Locate the cell with the specified text and output its (X, Y) center coordinate. 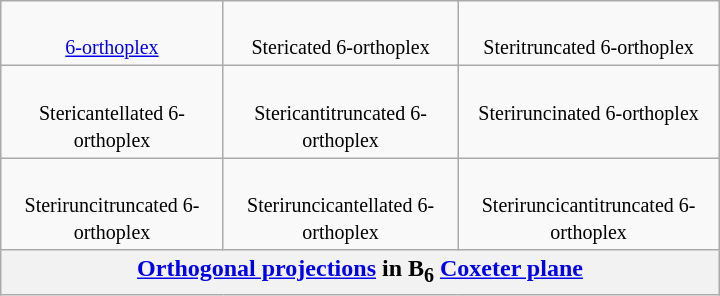
6-orthoplex (112, 34)
Stericantellated 6-orthoplex (112, 112)
Orthogonal projections in B6 Coxeter plane (360, 272)
Steriruncicantellated 6-orthoplex (340, 204)
Steriruncitruncated 6-orthoplex (112, 204)
Stericated 6-orthoplex (340, 34)
Steriruncinated 6-orthoplex (588, 112)
Stericantitruncated 6-orthoplex (340, 112)
Steritruncated 6-orthoplex (588, 34)
Steriruncicantitruncated 6-orthoplex (588, 204)
